Return the (x, y) coordinate for the center point of the cell that contains the specified text.  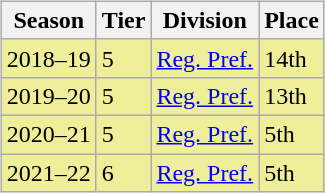
2019–20 (48, 96)
2020–21 (48, 134)
Place (292, 20)
13th (292, 96)
Season (48, 20)
6 (124, 173)
2018–19 (48, 58)
Division (205, 20)
2021–22 (48, 173)
14th (292, 58)
Tier (124, 20)
